Identify which cell holds the provided text, then report its (X, Y) central coordinate. 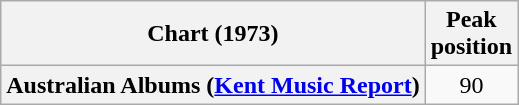
Peakposition (471, 34)
Australian Albums (Kent Music Report) (213, 85)
Chart (1973) (213, 34)
90 (471, 85)
